Return the (X, Y) coordinate for the center point of the cell that contains the specified text.  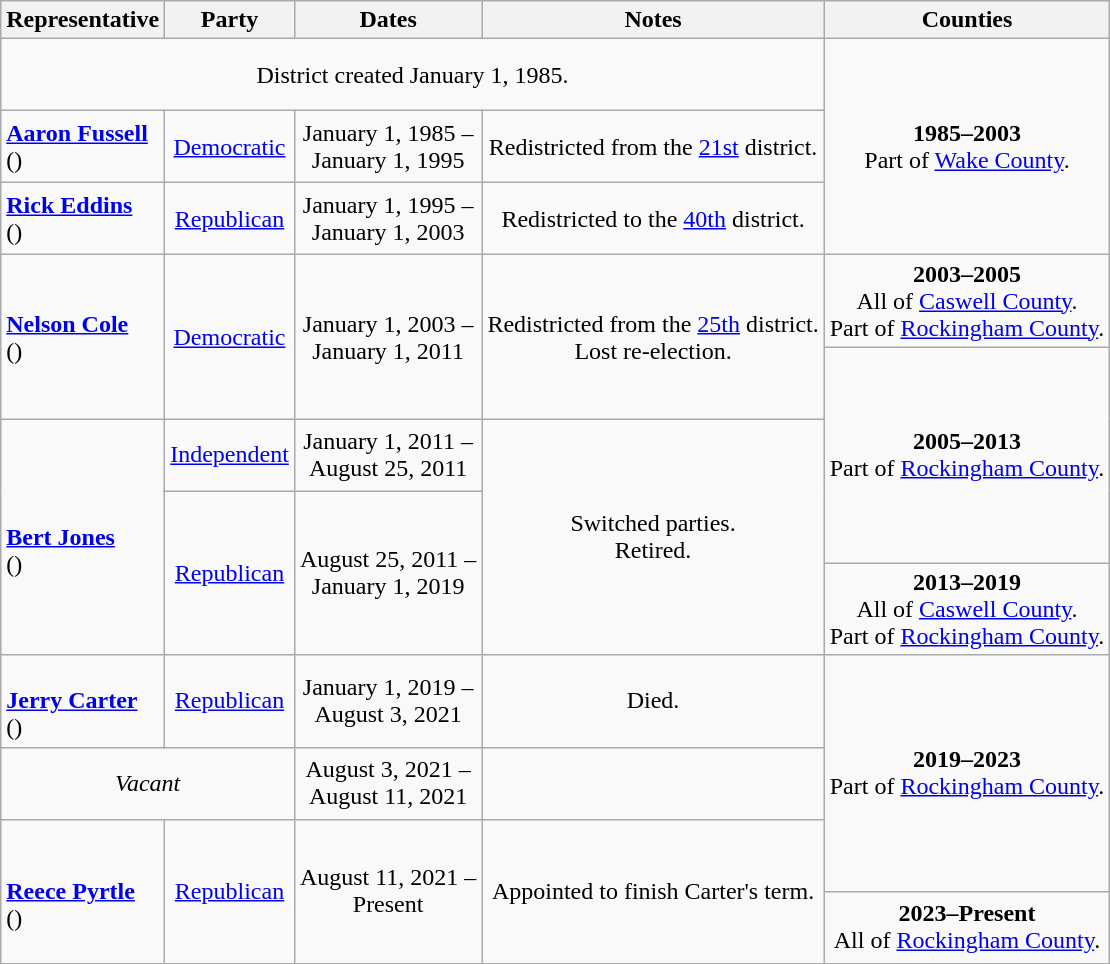
1985–2003 Part of Wake County. (966, 147)
January 1, 1995 – January 1, 2003 (388, 219)
Redistricted from the 21st district. (653, 147)
Representative (83, 20)
August 25, 2011 – January 1, 2019 (388, 573)
January 1, 2019 – August 3, 2021 (388, 701)
August 11, 2021 – Present (388, 891)
January 1, 1985 – January 1, 1995 (388, 147)
Bert Jones() (83, 537)
January 1, 2003 – January 1, 2011 (388, 337)
2019–2023 Part of Rockingham County. (966, 773)
Notes (653, 20)
Reece Pyrtle() (83, 891)
August 3, 2021 – August 11, 2021 (388, 783)
Died. (653, 701)
2023–Present All of Rockingham County. (966, 927)
Redistricted from the 25th district. Lost re-election. (653, 337)
January 1, 2011 – August 25, 2011 (388, 455)
Independent (230, 455)
2003–2005 All of Caswell County. Part of Rockingham County. (966, 301)
Nelson Cole() (83, 337)
Vacant (148, 783)
Dates (388, 20)
2005–2013 Part of Rockingham County. (966, 455)
Switched parties. Retired. (653, 537)
Jerry Carter() (83, 701)
Counties (966, 20)
Aaron Fussell() (83, 147)
Redistricted to the 40th district. (653, 219)
Appointed to finish Carter's term. (653, 891)
2013–2019 All of Caswell County. Part of Rockingham County. (966, 609)
Rick Eddins() (83, 219)
District created January 1, 1985. (412, 75)
Party (230, 20)
